Locate the cell with the specified text and output its [x, y] center coordinate. 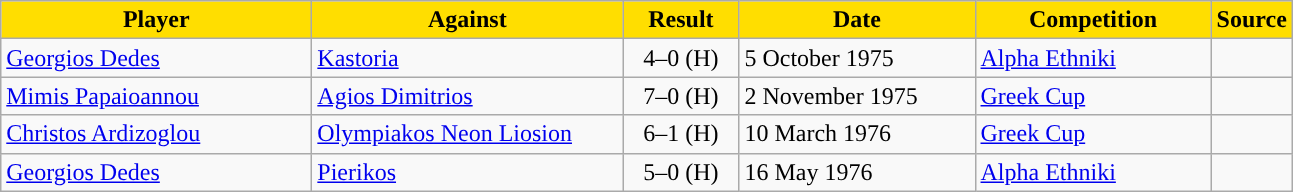
Competition [1093, 20]
Christos Ardizoglou [156, 134]
Olympiakos Neon Liosion [468, 134]
Date [857, 20]
7–0 (H) [681, 96]
6–1 (H) [681, 134]
10 March 1976 [857, 134]
Pierikos [468, 172]
Kastoria [468, 58]
Mimis Papaioannou [156, 96]
4–0 (H) [681, 58]
Agios Dimitrios [468, 96]
Player [156, 20]
2 November 1975 [857, 96]
Result [681, 20]
16 May 1976 [857, 172]
5 October 1975 [857, 58]
5–0 (H) [681, 172]
Against [468, 20]
Source [1252, 20]
